From the cell containing the given text, extract its center point as (X, Y) coordinate. 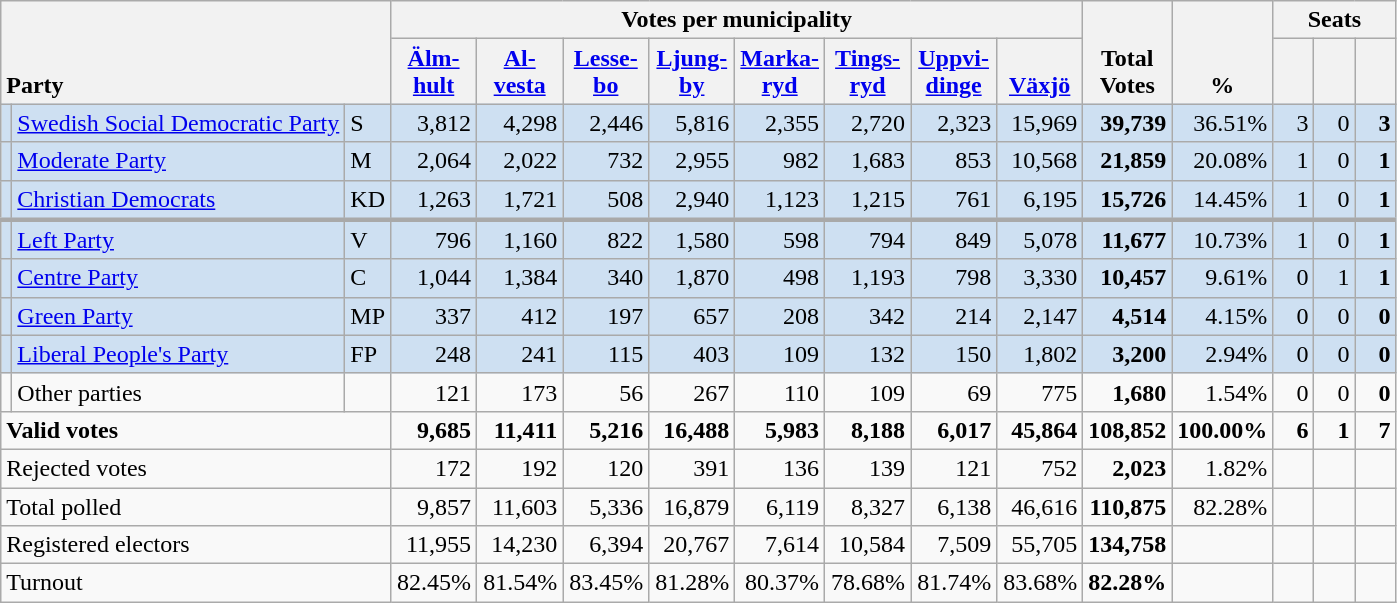
Uppvi- dinge (954, 72)
1,384 (520, 278)
Left Party (178, 240)
C (368, 278)
2,323 (954, 123)
657 (692, 316)
173 (520, 392)
1,802 (1040, 354)
2,955 (692, 161)
853 (954, 161)
214 (954, 316)
10,457 (1128, 278)
5,983 (780, 430)
2,147 (1040, 316)
9,685 (434, 430)
498 (780, 278)
Party (196, 52)
Registered electors (196, 545)
82.45% (434, 583)
Valid votes (196, 430)
46,616 (1040, 507)
2,022 (520, 161)
241 (520, 354)
1,580 (692, 240)
2.94% (1222, 354)
11,955 (434, 545)
Seats (1334, 20)
3,200 (1128, 354)
115 (606, 354)
1,160 (520, 240)
Green Party (178, 316)
56 (606, 392)
81.54% (520, 583)
6,119 (780, 507)
340 (606, 278)
798 (954, 278)
4,298 (520, 123)
KD (368, 200)
10,584 (868, 545)
Swedish Social Democratic Party (178, 123)
108,852 (1128, 430)
Al- vesta (520, 72)
752 (1040, 468)
5,078 (1040, 240)
Votes per municipality (737, 20)
1,123 (780, 200)
342 (868, 316)
2,064 (434, 161)
V (368, 240)
83.45% (606, 583)
81.74% (954, 583)
1,215 (868, 200)
Ljung- by (692, 72)
Rejected votes (196, 468)
2,720 (868, 123)
2,023 (1128, 468)
1,263 (434, 200)
732 (606, 161)
11,677 (1128, 240)
S (368, 123)
1.54% (1222, 392)
100.00% (1222, 430)
5,216 (606, 430)
6,138 (954, 507)
337 (434, 316)
16,488 (692, 430)
16,879 (692, 507)
8,327 (868, 507)
4,514 (1128, 316)
2,446 (606, 123)
391 (692, 468)
6,195 (1040, 200)
1,044 (434, 278)
1,680 (1128, 392)
Tings- ryd (868, 72)
9,857 (434, 507)
4.15% (1222, 316)
136 (780, 468)
78.68% (868, 583)
598 (780, 240)
5,816 (692, 123)
Turnout (196, 583)
3,330 (1040, 278)
Lesse- bo (606, 72)
80.37% (780, 583)
M (368, 161)
1,870 (692, 278)
172 (434, 468)
110,875 (1128, 507)
10,568 (1040, 161)
3,812 (434, 123)
Liberal People's Party (178, 354)
Total Votes (1128, 52)
Älm- hult (434, 72)
Moderate Party (178, 161)
9.61% (1222, 278)
7,614 (780, 545)
69 (954, 392)
6 (1294, 430)
15,969 (1040, 123)
7 (1376, 430)
% (1222, 52)
1,721 (520, 200)
822 (606, 240)
849 (954, 240)
7,509 (954, 545)
982 (780, 161)
6,394 (606, 545)
1,193 (868, 278)
45,864 (1040, 430)
83.68% (1040, 583)
208 (780, 316)
Christian Democrats (178, 200)
14.45% (1222, 200)
11,411 (520, 430)
110 (780, 392)
5,336 (606, 507)
20.08% (1222, 161)
6,017 (954, 430)
Växjö (1040, 72)
55,705 (1040, 545)
120 (606, 468)
197 (606, 316)
403 (692, 354)
Centre Party (178, 278)
134,758 (1128, 545)
Marka- ryd (780, 72)
1.82% (1222, 468)
39,739 (1128, 123)
15,726 (1128, 200)
81.28% (692, 583)
21,859 (1128, 161)
Other parties (178, 392)
139 (868, 468)
267 (692, 392)
775 (1040, 392)
11,603 (520, 507)
1,683 (868, 161)
10.73% (1222, 240)
796 (434, 240)
248 (434, 354)
794 (868, 240)
36.51% (1222, 123)
761 (954, 200)
8,188 (868, 430)
14,230 (520, 545)
132 (868, 354)
412 (520, 316)
FP (368, 354)
2,940 (692, 200)
508 (606, 200)
20,767 (692, 545)
192 (520, 468)
150 (954, 354)
MP (368, 316)
2,355 (780, 123)
Total polled (196, 507)
